Capture the cell that displays the provided text and extract its (x, y) central coordinate. 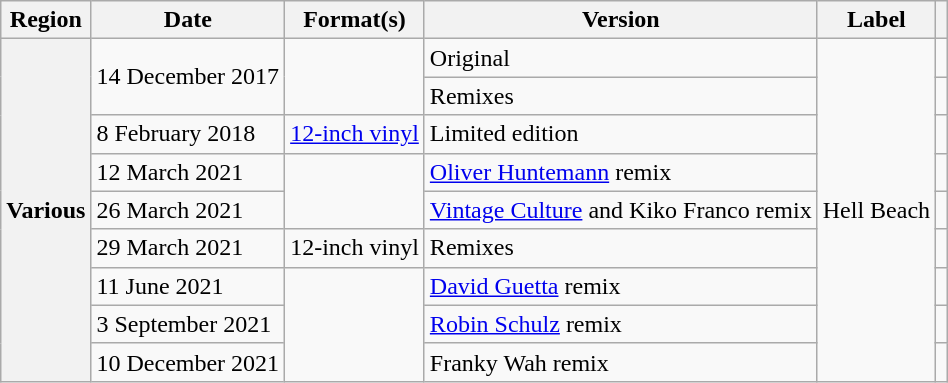
Label (876, 20)
David Guetta remix (620, 286)
Various (46, 210)
Date (188, 20)
26 March 2021 (188, 210)
Franky Wah remix (620, 362)
10 December 2021 (188, 362)
14 December 2017 (188, 77)
Version (620, 20)
3 September 2021 (188, 324)
8 February 2018 (188, 134)
Original (620, 58)
12 March 2021 (188, 172)
Vintage Culture and Kiko Franco remix (620, 210)
Robin Schulz remix (620, 324)
11 June 2021 (188, 286)
Limited edition (620, 134)
Hell Beach (876, 210)
29 March 2021 (188, 248)
Format(s) (355, 20)
Region (46, 20)
Oliver Huntemann remix (620, 172)
